Search for the cell housing the specified text and yield its (X, Y) center coordinate. 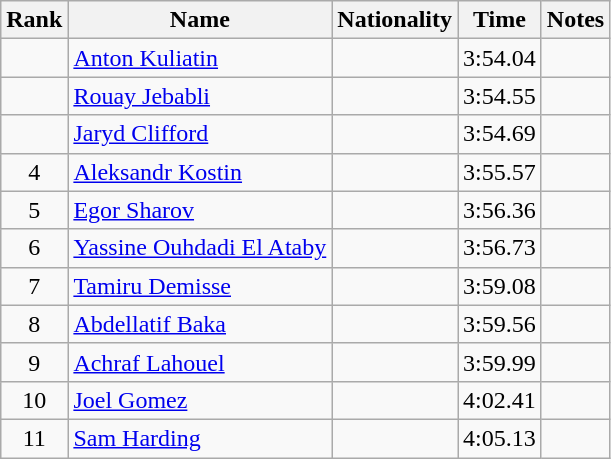
Rouay Jebabli (200, 96)
Name (200, 20)
3:54.55 (500, 96)
Abdellatif Baka (200, 324)
Yassine Ouhdadi El Ataby (200, 248)
Sam Harding (200, 438)
8 (34, 324)
4:05.13 (500, 438)
Egor Sharov (200, 210)
4 (34, 172)
3:59.99 (500, 362)
11 (34, 438)
Aleksandr Kostin (200, 172)
5 (34, 210)
Notes (575, 20)
7 (34, 286)
Time (500, 20)
3:56.73 (500, 248)
10 (34, 400)
Achraf Lahouel (200, 362)
3:54.69 (500, 134)
3:56.36 (500, 210)
6 (34, 248)
3:59.08 (500, 286)
Joel Gomez (200, 400)
3:59.56 (500, 324)
Rank (34, 20)
Nationality (395, 20)
Anton Kuliatin (200, 58)
Tamiru Demisse (200, 286)
4:02.41 (500, 400)
9 (34, 362)
Jaryd Clifford (200, 134)
3:55.57 (500, 172)
3:54.04 (500, 58)
